Capture the cell that displays the provided text and extract its (x, y) central coordinate. 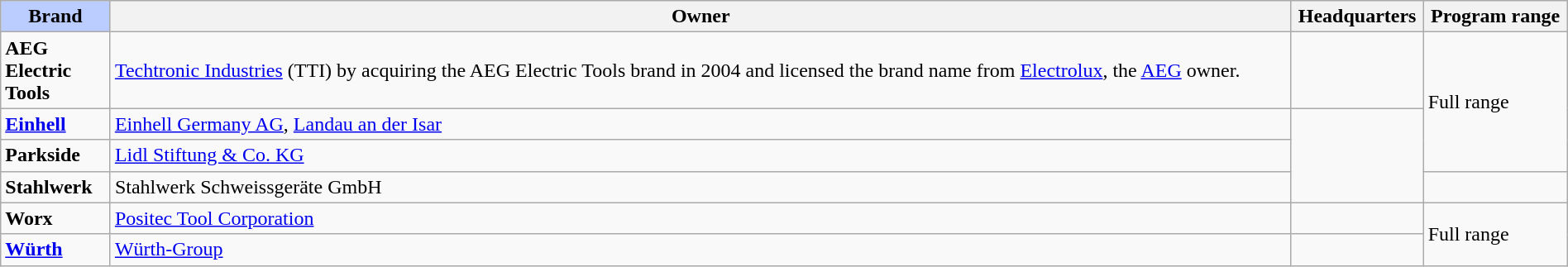
AEG Electric Tools (56, 70)
Brand (56, 17)
Stahlwerk (56, 187)
Würth-Group (700, 250)
Einhell (56, 124)
Techtronic Industries (TTI) by acquiring the AEG Electric Tools brand in 2004 and licensed the brand name from Electrolux, the AEG owner. (700, 70)
Owner (700, 17)
Einhell Germany AG, Landau an der Isar (700, 124)
Parkside (56, 155)
Positec Tool Corporation (700, 218)
Program range (1495, 17)
Würth (56, 250)
Worx (56, 218)
Stahlwerk Schweissgeräte GmbH (700, 187)
Lidl Stiftung & Co. KG (700, 155)
Headquarters (1357, 17)
